Pinpoint the cell where the given text exists, returning its [x, y] midpoint coordinate. 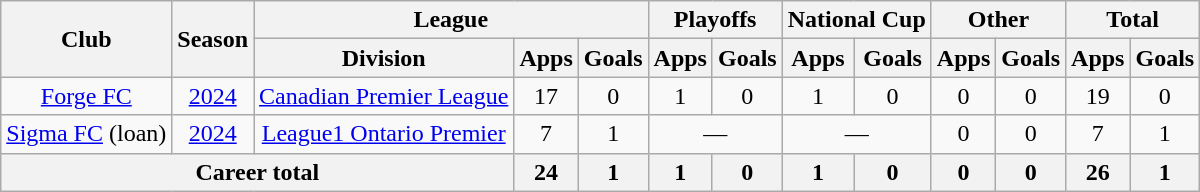
Division [384, 58]
League [451, 20]
Season [213, 39]
Sigma FC (loan) [86, 134]
Other [998, 20]
Club [86, 39]
League1 Ontario Premier [384, 134]
26 [1098, 172]
17 [546, 96]
Forge FC [86, 96]
19 [1098, 96]
Canadian Premier League [384, 96]
Career total [258, 172]
National Cup [856, 20]
Total [1133, 20]
Playoffs [715, 20]
24 [546, 172]
